Capture the cell that displays the provided text and extract its [x, y] central coordinate. 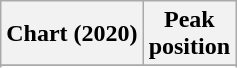
Chart (2020) [72, 34]
Peakposition [189, 34]
